Capture the cell that displays the provided text and extract its (x, y) central coordinate. 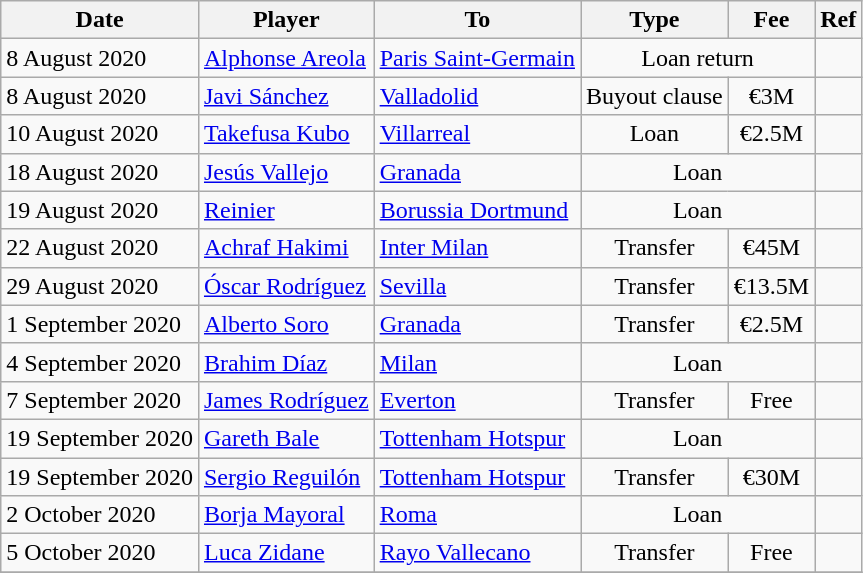
€45M (771, 248)
€30M (771, 477)
7 September 2020 (100, 400)
29 August 2020 (100, 286)
Alberto Soro (286, 324)
4 September 2020 (100, 362)
Date (100, 20)
James Rodríguez (286, 400)
Buyout clause (654, 96)
Reinier (286, 210)
1 September 2020 (100, 324)
Fee (771, 20)
Javi Sánchez (286, 96)
Borussia Dortmund (477, 210)
Ref (838, 20)
Milan (477, 362)
Loan return (697, 58)
2 October 2020 (100, 515)
Borja Mayoral (286, 515)
€13.5M (771, 286)
Achraf Hakimi (286, 248)
Paris Saint-Germain (477, 58)
22 August 2020 (100, 248)
Gareth Bale (286, 438)
Everton (477, 400)
Villarreal (477, 134)
Alphonse Areola (286, 58)
Óscar Rodríguez (286, 286)
Sergio Reguilón (286, 477)
Roma (477, 515)
Takefusa Kubo (286, 134)
Luca Zidane (286, 553)
5 October 2020 (100, 553)
Jesús Vallejo (286, 172)
18 August 2020 (100, 172)
Brahim Díaz (286, 362)
19 August 2020 (100, 210)
Sevilla (477, 286)
Inter Milan (477, 248)
€3M (771, 96)
Player (286, 20)
Type (654, 20)
Valladolid (477, 96)
To (477, 20)
Rayo Vallecano (477, 553)
10 August 2020 (100, 134)
